Detect which cell encompasses the target text, then output its [x, y] center coordinate. 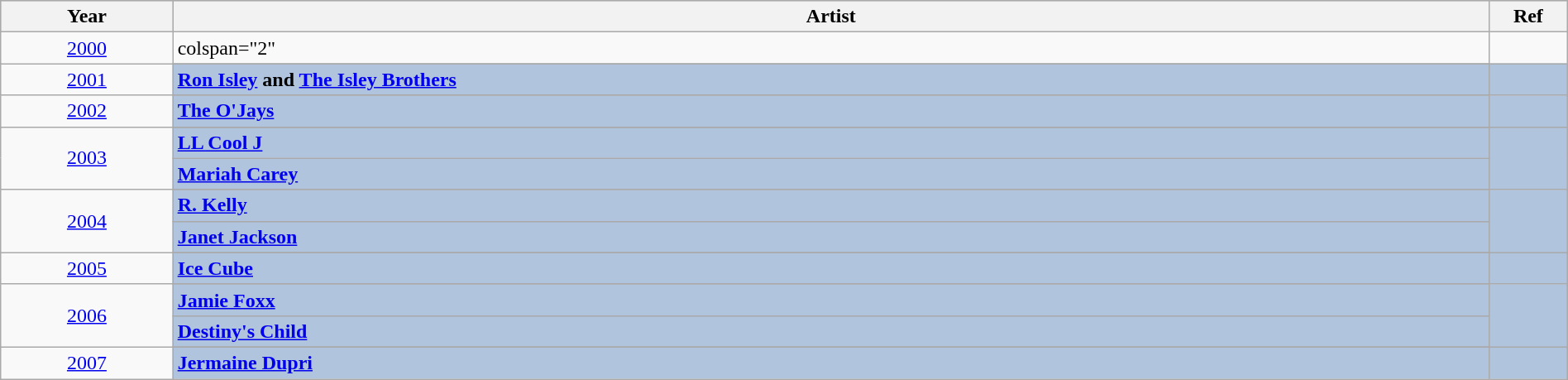
colspan="2" [830, 48]
Artist [830, 17]
Mariah Carey [830, 174]
Jermaine Dupri [830, 363]
LL Cool J [830, 142]
2003 [87, 158]
Ice Cube [830, 268]
The O'Jays [830, 111]
2001 [87, 79]
Janet Jackson [830, 237]
Jamie Foxx [830, 300]
2000 [87, 48]
Ron Isley and The Isley Brothers [830, 79]
R. Kelly [830, 205]
2007 [87, 363]
2006 [87, 315]
Destiny's Child [830, 331]
Ref [1528, 17]
2002 [87, 111]
Year [87, 17]
2004 [87, 221]
2005 [87, 268]
